Return [X, Y] of the center of cell containing provided text 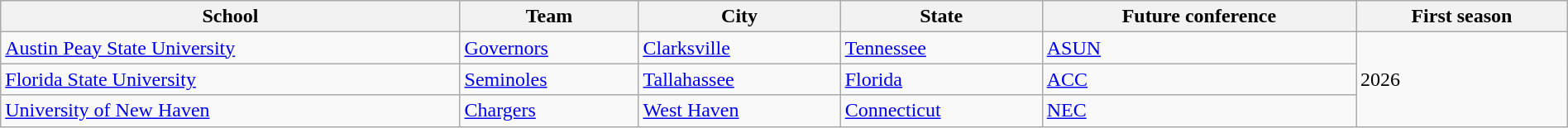
2026 [1462, 79]
Florida State University [230, 79]
Seminoles [549, 79]
Connecticut [941, 111]
University of New Haven [230, 111]
ASUN [1199, 48]
Governors [549, 48]
Future conference [1199, 17]
Florida [941, 79]
Chargers [549, 111]
Tallahassee [739, 79]
City [739, 17]
Team [549, 17]
Austin Peay State University [230, 48]
School [230, 17]
NEC [1199, 111]
Tennessee [941, 48]
Clarksville [739, 48]
First season [1462, 17]
West Haven [739, 111]
ACC [1199, 79]
State [941, 17]
